Scan for the cell matching the given text and deliver its (X, Y) coordinate at center. 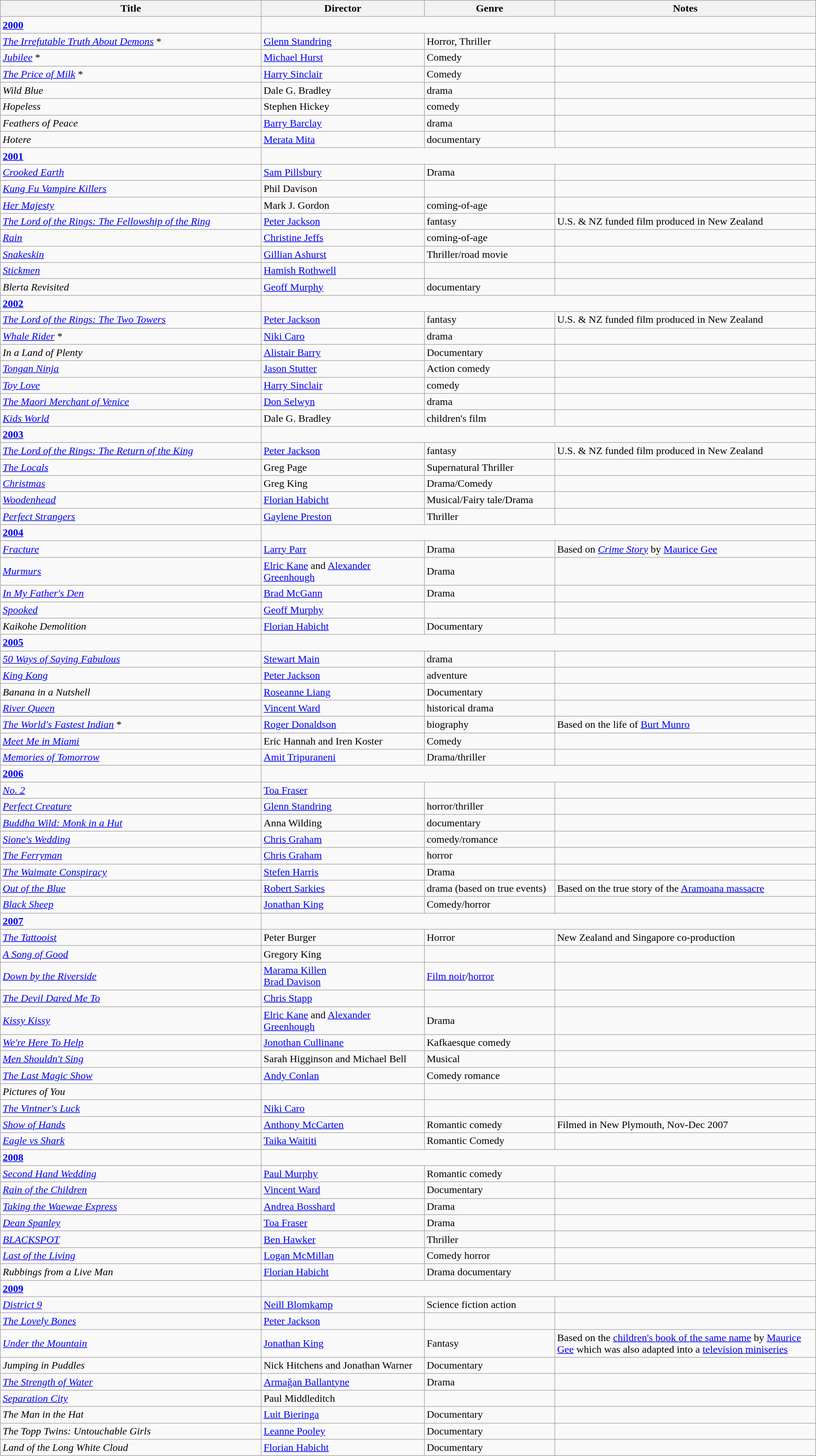
Hamish Rothwell (343, 271)
2001 (131, 156)
In a Land of Plenty (131, 352)
Taika Waititi (343, 1141)
Chris Stapp (343, 998)
Genre (490, 9)
A Song of Good (131, 954)
Memories of Tomorrow (131, 757)
The Lord of the Rings: The Return of the King (131, 451)
Nick Hitchens and Jonathan Warner (343, 1366)
Land of the Long White Cloud (131, 1447)
Musical (490, 1059)
The Last Magic Show (131, 1076)
The Topp Twins: Untouchable Girls (131, 1431)
Michael Hurst (343, 58)
biography (490, 724)
Feathers of Peace (131, 123)
2009 (131, 1288)
Spooked (131, 610)
Barry Barclay (343, 123)
Roseanne Liang (343, 692)
Toy Love (131, 385)
Out of the Blue (131, 888)
Thriller/road movie (490, 254)
Last of the Living (131, 1255)
2002 (131, 303)
Gillian Ashurst (343, 254)
Rain (131, 238)
Comedy/horror (490, 905)
No. 2 (131, 790)
Taking the Waewae Express (131, 1206)
2004 (131, 533)
Greg Page (343, 467)
Marama KillenBrad Davison (343, 976)
horror (490, 856)
King Kong (131, 675)
Men Shouldn't Sing (131, 1059)
Banana in a Nutshell (131, 692)
Perfect Creature (131, 807)
The Irrefutable Truth About Demons * (131, 41)
50 Ways of Saying Fabulous (131, 659)
Rubbings from a Live Man (131, 1272)
Paul Murphy (343, 1174)
2000 (131, 25)
Under the Mountain (131, 1344)
The Strength of Water (131, 1382)
Stefen Harris (343, 872)
Romantic Comedy (490, 1141)
Perfect Strangers (131, 516)
Rain of the Children (131, 1190)
2006 (131, 774)
Brad McGann (343, 594)
Kafkaesque comedy (490, 1043)
The Vintner's Luck (131, 1108)
Tongan Ninja (131, 369)
Based on the true story of the Aramoana massacre (685, 888)
2005 (131, 643)
The Lovely Bones (131, 1321)
Roger Donaldson (343, 724)
Separation City (131, 1398)
comedy/romance (490, 839)
Sarah Higginson and Michael Bell (343, 1059)
Black Sheep (131, 905)
Drama/Comedy (490, 484)
Dean Spanley (131, 1223)
Blerta Revisited (131, 287)
Drama documentary (490, 1272)
Pictures of You (131, 1092)
Andrea Bosshard (343, 1206)
Snakeskin (131, 254)
2007 (131, 921)
The World's Fastest Indian * (131, 724)
The Lord of the Rings: The Two Towers (131, 320)
Fantasy (490, 1344)
Leanne Pooley (343, 1431)
The Locals (131, 467)
Ben Hawker (343, 1239)
Horror (490, 937)
drama (based on true events) (490, 888)
The Waimate Conspiracy (131, 872)
Based on the children's book of the same name by Maurice Gee which was also adapted into a television miniseries (685, 1344)
Christmas (131, 484)
The Maori Merchant of Venice (131, 402)
Peter Burger (343, 937)
Alistair Barry (343, 352)
The Lord of the Rings: The Fellowship of the Ring (131, 222)
Stephen Hickey (343, 107)
The Devil Dared Me To (131, 998)
Buddha Wild: Monk in a Hut (131, 823)
Robert Sarkies (343, 888)
New Zealand and Singapore co-production (685, 937)
Anthony McCarten (343, 1125)
Whale Rider * (131, 336)
Hotere (131, 139)
Stickmen (131, 271)
Phil Davison (343, 189)
Jason Stutter (343, 369)
Stewart Main (343, 659)
2003 (131, 434)
Woodenhead (131, 500)
Hopeless (131, 107)
Supernatural Thriller (490, 467)
Meet Me in Miami (131, 741)
The Man in the Hat (131, 1415)
Film noir/horror (490, 976)
Eric Hannah and Iren Koster (343, 741)
horror/thriller (490, 807)
Second Hand Wedding (131, 1174)
The Price of Milk * (131, 74)
Kaikohe Demolition (131, 626)
Gaylene Preston (343, 516)
Neill Blomkamp (343, 1305)
Kids World (131, 418)
Jonothan Cullinane (343, 1043)
Down by the Riverside (131, 976)
In My Father's Den (131, 594)
Don Selwyn (343, 402)
Drama/thriller (490, 757)
Kung Fu Vampire Killers (131, 189)
Andy Conlan (343, 1076)
Mark J. Gordon (343, 205)
Horror, Thriller (490, 41)
The Tattooist (131, 937)
Fracture (131, 549)
Wild Blue (131, 90)
District 9 (131, 1305)
BLACKSPOT (131, 1239)
Director (343, 9)
adventure (490, 675)
Armağan Ballantyne (343, 1382)
Greg King (343, 484)
Gregory King (343, 954)
Amit Tripuraneni (343, 757)
The Ferryman (131, 856)
Jumping in Puddles (131, 1366)
Notes (685, 9)
Paul Middleditch (343, 1398)
Science fiction action (490, 1305)
We're Here To Help (131, 1043)
Sam Pillsbury (343, 172)
Title (131, 9)
Kissy Kissy (131, 1020)
Filmed in New Plymouth, Nov-Dec 2007 (685, 1125)
Luit Bieringa (343, 1415)
Comedy horror (490, 1255)
Eagle vs Shark (131, 1141)
children's film (490, 418)
Musical/Fairy tale/Drama (490, 500)
River Queen (131, 708)
Jubilee * (131, 58)
Comedy romance (490, 1076)
Action comedy (490, 369)
Based on the life of Burt Munro (685, 724)
Merata Mita (343, 139)
2008 (131, 1157)
Logan McMillan (343, 1255)
historical drama (490, 708)
Show of Hands (131, 1125)
Larry Parr (343, 549)
Murmurs (131, 572)
Based on Crime Story by Maurice Gee (685, 549)
Anna Wilding (343, 823)
Her Majesty (131, 205)
Christine Jeffs (343, 238)
Crooked Earth (131, 172)
Sione's Wedding (131, 839)
